Extract the (x, y) coordinate from the center of the cell holding the provided text.  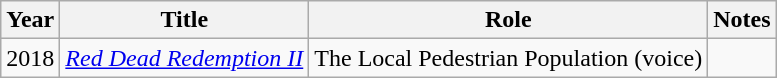
Role (508, 20)
Title (184, 20)
2018 (30, 58)
Year (30, 20)
Red Dead Redemption II (184, 58)
Notes (742, 20)
The Local Pedestrian Population (voice) (508, 58)
